Extract the (X, Y) coordinate from the center of the cell holding the provided text.  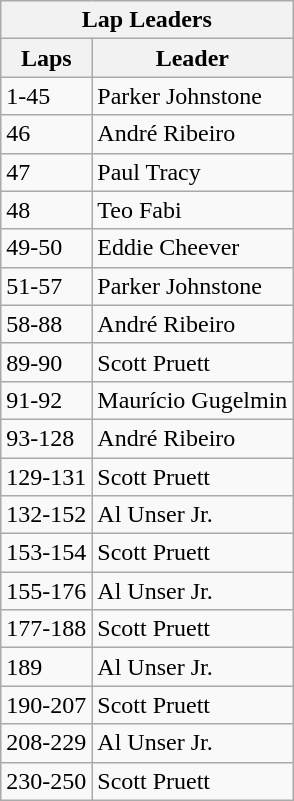
Lap Leaders (147, 20)
155-176 (46, 591)
230-250 (46, 781)
46 (46, 134)
1-45 (46, 96)
89-90 (46, 362)
49-50 (46, 248)
Paul Tracy (192, 172)
Maurício Gugelmin (192, 400)
58-88 (46, 324)
129-131 (46, 477)
Eddie Cheever (192, 248)
93-128 (46, 438)
177-188 (46, 629)
190-207 (46, 705)
Teo Fabi (192, 210)
48 (46, 210)
Leader (192, 58)
Laps (46, 58)
189 (46, 667)
91-92 (46, 400)
51-57 (46, 286)
208-229 (46, 743)
153-154 (46, 553)
47 (46, 172)
132-152 (46, 515)
